Detect which cell encompasses the target text, then output its (X, Y) center coordinate. 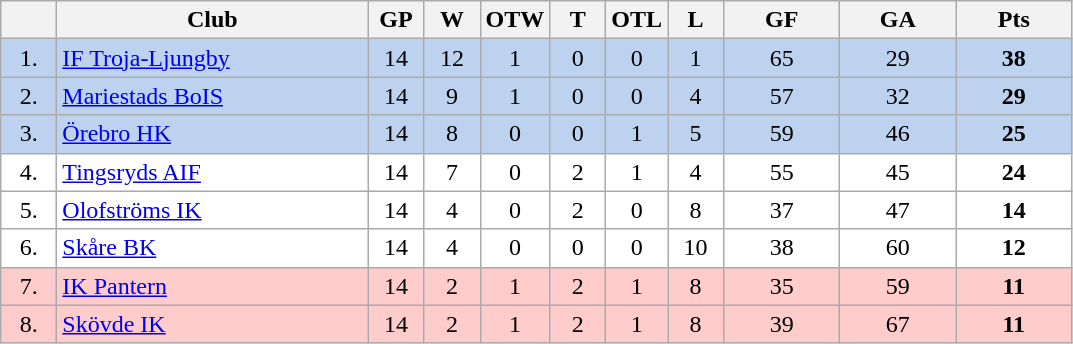
24 (1014, 172)
46 (898, 134)
47 (898, 210)
Mariestads BoIS (212, 96)
5. (29, 210)
8. (29, 324)
GP (396, 20)
32 (898, 96)
55 (782, 172)
7. (29, 286)
Skövde IK (212, 324)
OTL (637, 20)
L (696, 20)
39 (782, 324)
Pts (1014, 20)
9 (452, 96)
65 (782, 58)
GF (782, 20)
10 (696, 248)
1. (29, 58)
3. (29, 134)
Olofströms IK (212, 210)
45 (898, 172)
GA (898, 20)
5 (696, 134)
6. (29, 248)
57 (782, 96)
60 (898, 248)
25 (1014, 134)
T (578, 20)
Örebro HK (212, 134)
67 (898, 324)
Club (212, 20)
35 (782, 286)
37 (782, 210)
OTW (515, 20)
Skåre BK (212, 248)
4. (29, 172)
7 (452, 172)
W (452, 20)
2. (29, 96)
IK Pantern (212, 286)
Tingsryds AIF (212, 172)
IF Troja-Ljungby (212, 58)
